For the text-containing cell, return its midpoint in [x, y] coordinate format. 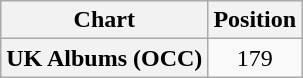
Chart [104, 20]
Position [255, 20]
UK Albums (OCC) [104, 58]
179 [255, 58]
